Pinpoint the cell where the given text exists, returning its [X, Y] midpoint coordinate. 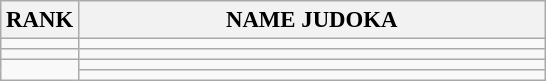
NAME JUDOKA [312, 20]
RANK [40, 20]
